Determine the [x, y] coordinate at the center of the cell enclosing the given text.  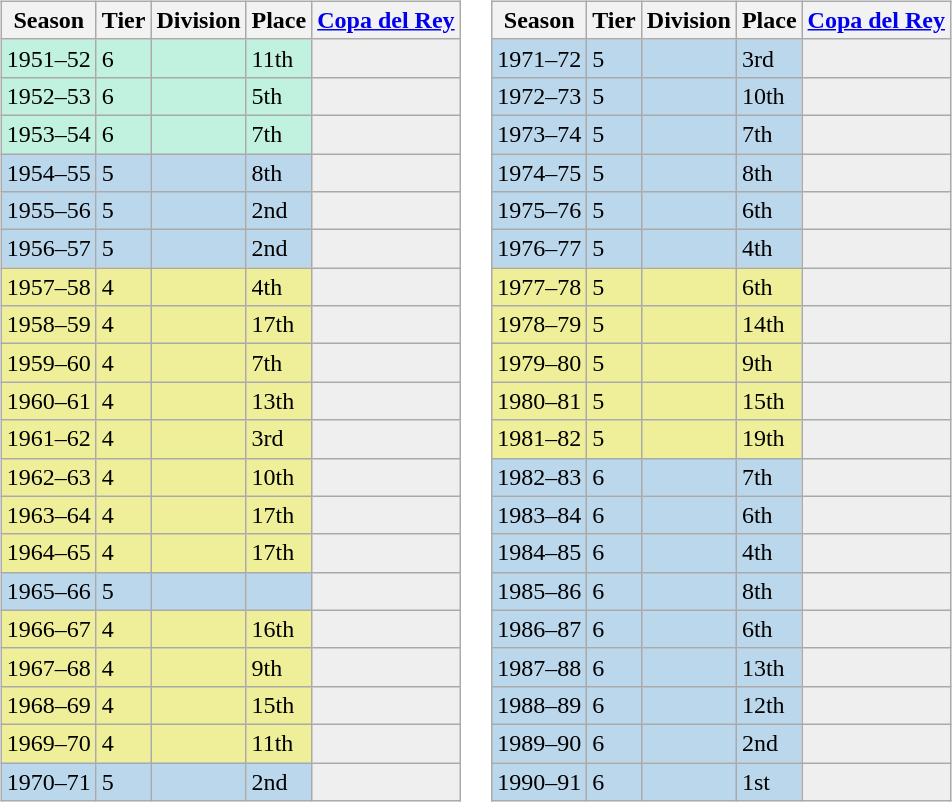
1953–54 [48, 134]
1978–79 [540, 325]
1967–68 [48, 667]
1973–74 [540, 134]
1980–81 [540, 401]
1983–84 [540, 515]
1st [769, 781]
1990–91 [540, 781]
12th [769, 705]
1955–56 [48, 211]
1977–78 [540, 287]
1981–82 [540, 439]
1988–89 [540, 705]
1954–55 [48, 173]
14th [769, 325]
1970–71 [48, 781]
1969–70 [48, 743]
1957–58 [48, 287]
1963–64 [48, 515]
1966–67 [48, 629]
1971–72 [540, 58]
1987–88 [540, 667]
1984–85 [540, 553]
1958–59 [48, 325]
1989–90 [540, 743]
19th [769, 439]
1975–76 [540, 211]
1962–63 [48, 477]
1982–83 [540, 477]
1974–75 [540, 173]
1986–87 [540, 629]
16th [279, 629]
1985–86 [540, 591]
1956–57 [48, 249]
1961–62 [48, 439]
1972–73 [540, 96]
1964–65 [48, 553]
1959–60 [48, 363]
5th [279, 96]
1952–53 [48, 96]
1968–69 [48, 705]
1951–52 [48, 58]
1979–80 [540, 363]
1976–77 [540, 249]
1965–66 [48, 591]
1960–61 [48, 401]
